For the text-containing cell, return its midpoint in (x, y) coordinate format. 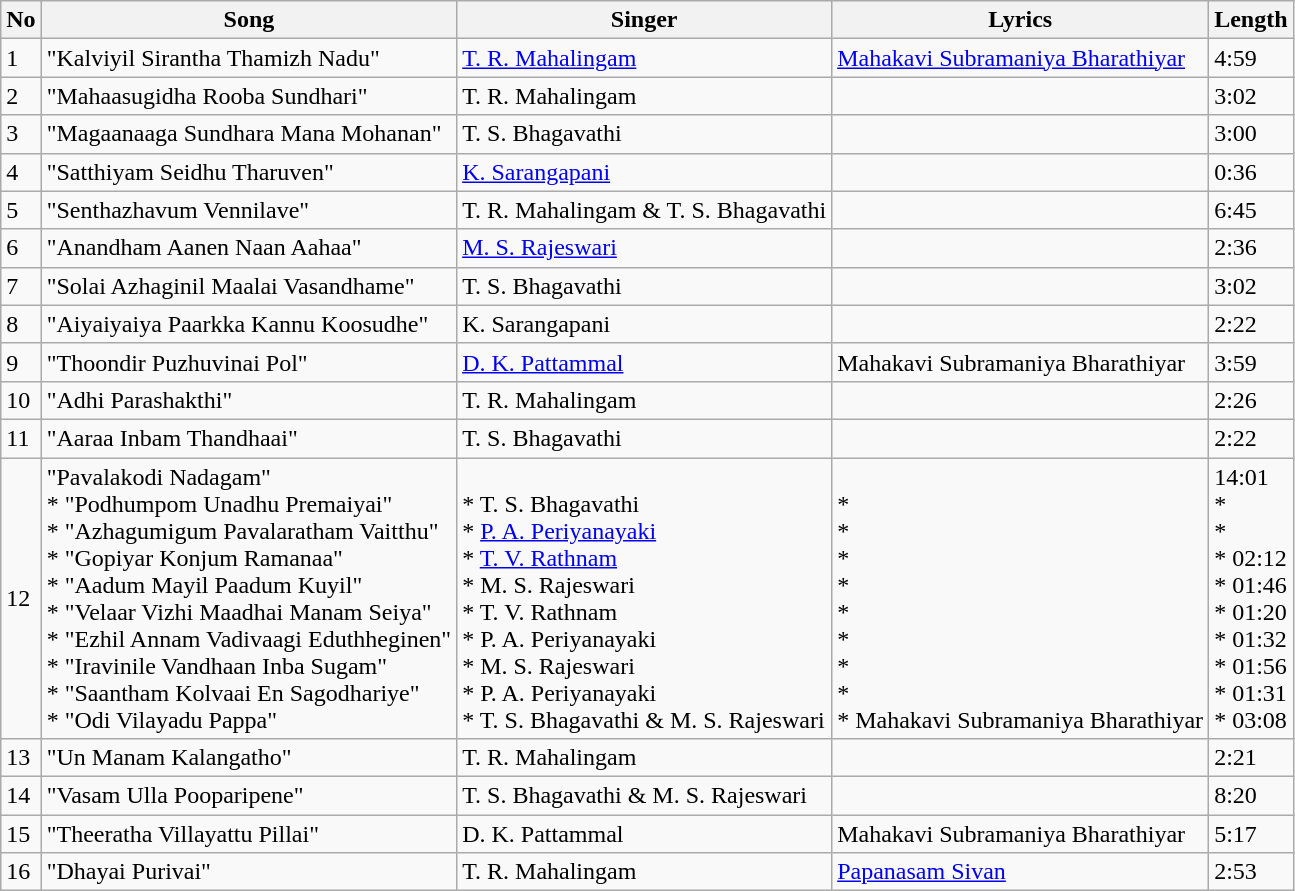
********* Mahakavi Subramaniya Bharathiyar (1020, 598)
8:20 (1251, 796)
Lyrics (1020, 20)
"Theeratha Villayattu Pillai" (248, 834)
Length (1251, 20)
1 (21, 58)
2:21 (1251, 758)
10 (21, 400)
11 (21, 438)
3 (21, 134)
8 (21, 324)
"Un Manam Kalangatho" (248, 758)
16 (21, 872)
"Aiyaiyaiya Paarkka Kannu Koosudhe" (248, 324)
"Magaanaaga Sundhara Mana Mohanan" (248, 134)
14:01*** 02:12* 01:46* 01:20* 01:32* 01:56* 01:31* 03:08 (1251, 598)
Song (248, 20)
3:59 (1251, 362)
2:53 (1251, 872)
No (21, 20)
9 (21, 362)
"Mahaasugidha Rooba Sundhari" (248, 96)
12 (21, 598)
"Senthazhavum Vennilave" (248, 210)
15 (21, 834)
6 (21, 248)
"Solai Azhaginil Maalai Vasandhame" (248, 286)
"Anandham Aanen Naan Aahaa" (248, 248)
"Kalviyil Sirantha Thamizh Nadu" (248, 58)
T. R. Mahalingam & T. S. Bhagavathi (644, 210)
5:17 (1251, 834)
Papanasam Sivan (1020, 872)
Singer (644, 20)
13 (21, 758)
T. S. Bhagavathi & M. S. Rajeswari (644, 796)
"Adhi Parashakthi" (248, 400)
"Thoondir Puzhuvinai Pol" (248, 362)
"Vasam Ulla Pooparipene" (248, 796)
2:26 (1251, 400)
2:36 (1251, 248)
3:00 (1251, 134)
M. S. Rajeswari (644, 248)
"Aaraa Inbam Thandhaai" (248, 438)
6:45 (1251, 210)
"Satthiyam Seidhu Tharuven" (248, 172)
4 (21, 172)
2 (21, 96)
14 (21, 796)
7 (21, 286)
5 (21, 210)
0:36 (1251, 172)
"Dhayai Purivai" (248, 872)
4:59 (1251, 58)
